Locate the cell with the specified text and output its (x, y) center coordinate. 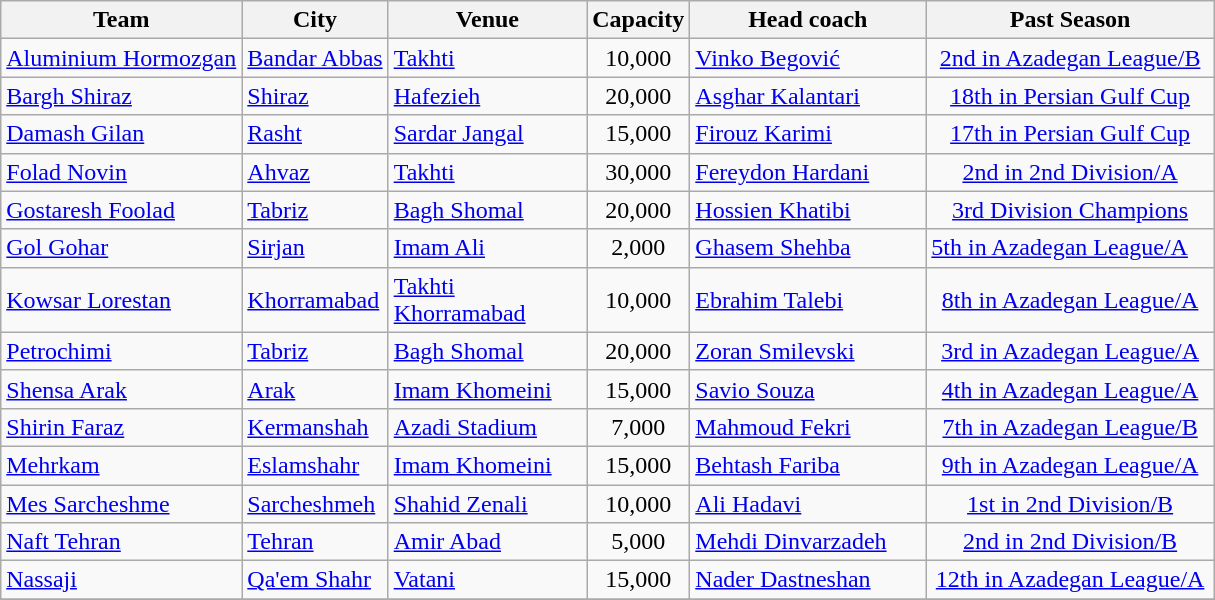
Ali Hadavi (808, 503)
Rasht (315, 134)
Mehdi Dinvarzadeh (808, 542)
17th in Persian Gulf Cup (1070, 134)
1st in 2nd Division/B (1070, 503)
Head coach (808, 20)
18th in Persian Gulf Cup (1070, 96)
Gol Gohar (122, 248)
Eslamshahr (315, 465)
Sardar Jangal (488, 134)
Shiraz (315, 96)
Shensa Arak (122, 389)
Behtash Fariba (808, 465)
Team (122, 20)
7,000 (638, 427)
Mes Sarcheshme (122, 503)
Petrochimi (122, 351)
Takhti Khorramabad (488, 300)
Nassaji (122, 580)
2nd in 2nd Division/A (1070, 172)
5th in Azadegan League/A (1070, 248)
Venue (488, 20)
Tehran (315, 542)
Naft Tehran (122, 542)
Fereydon Hardani (808, 172)
Hafezieh (488, 96)
2,000 (638, 248)
3rd in Azadegan League/A (1070, 351)
5,000 (638, 542)
Sarcheshmeh (315, 503)
Mehrkam (122, 465)
30,000 (638, 172)
2nd in 2nd Division/B (1070, 542)
Imam Ali (488, 248)
Asghar Kalantari (808, 96)
Vinko Begović (808, 58)
Folad Novin (122, 172)
Nader Dastneshan (808, 580)
Ahvaz (315, 172)
City (315, 20)
Gostaresh Foolad (122, 210)
7th in Azadegan League/B (1070, 427)
Savio Souza (808, 389)
Damash Gilan (122, 134)
12th in Azadegan League/A (1070, 580)
Bandar Abbas (315, 58)
Zoran Smilevski (808, 351)
Qa'em Shahr (315, 580)
2nd in Azadegan League/B (1070, 58)
Shirin Faraz (122, 427)
Sirjan (315, 248)
Hossien Khatibi (808, 210)
Past Season (1070, 20)
Vatani (488, 580)
4th in Azadegan League/A (1070, 389)
9th in Azadegan League/A (1070, 465)
Shahid Zenali (488, 503)
Kermanshah (315, 427)
Ebrahim Talebi (808, 300)
Capacity (638, 20)
Firouz Karimi (808, 134)
3rd Division Champions (1070, 210)
Azadi Stadium (488, 427)
Kowsar Lorestan (122, 300)
Bargh Shiraz (122, 96)
Khorramabad (315, 300)
Aluminium Hormozgan (122, 58)
Ghasem Shehba (808, 248)
Amir Abad (488, 542)
Mahmoud Fekri (808, 427)
8th in Azadegan League/A (1070, 300)
Arak (315, 389)
